Output the (X, Y) coordinate of the center of the cell containing the given text.  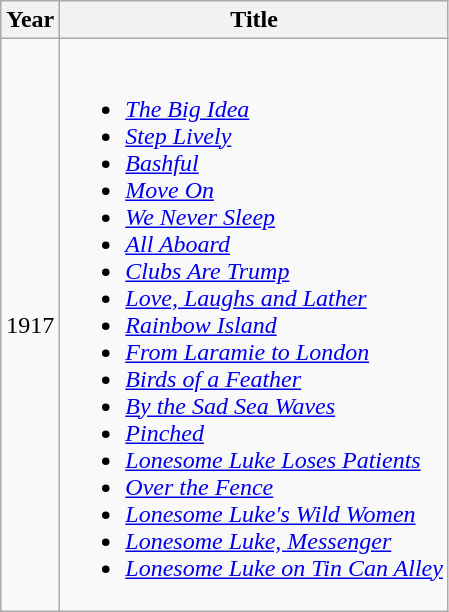
Year (30, 20)
1917 (30, 325)
Title (254, 20)
